Pinpoint the cell where the given text exists, returning its [x, y] midpoint coordinate. 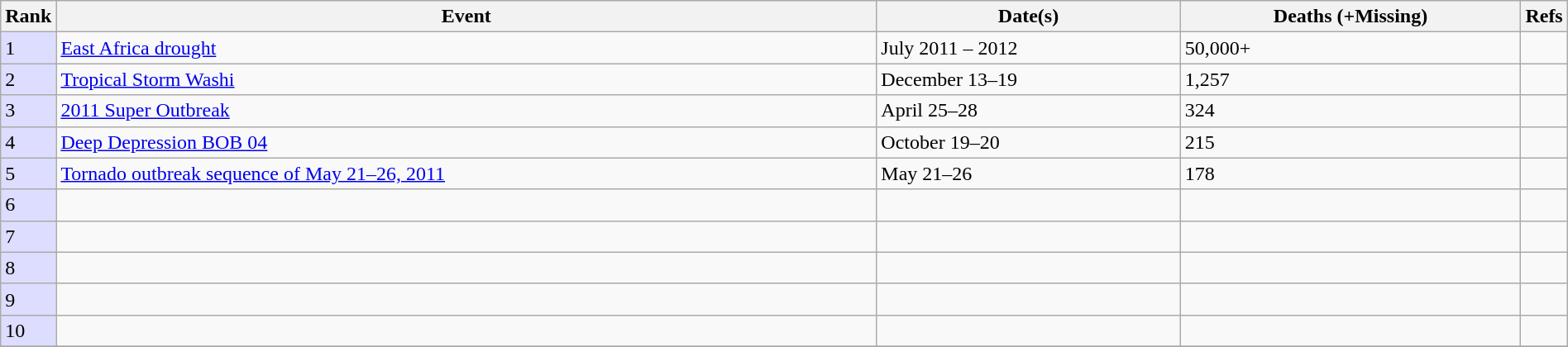
50,000+ [1350, 48]
Event [466, 17]
9 [28, 299]
October 19–20 [1029, 142]
July 2011 – 2012 [1029, 48]
East Africa drought [466, 48]
6 [28, 205]
December 13–19 [1029, 79]
215 [1350, 142]
Refs [1544, 17]
April 25–28 [1029, 111]
Deep Depression BOB 04 [466, 142]
10 [28, 330]
Tropical Storm Washi [466, 79]
5 [28, 173]
May 21–26 [1029, 173]
1,257 [1350, 79]
4 [28, 142]
7 [28, 236]
324 [1350, 111]
3 [28, 111]
Rank [28, 17]
178 [1350, 173]
2 [28, 79]
Deaths (+Missing) [1350, 17]
2011 Super Outbreak [466, 111]
Date(s) [1029, 17]
1 [28, 48]
Tornado outbreak sequence of May 21–26, 2011 [466, 173]
8 [28, 268]
